For the text-containing cell, return its midpoint in (X, Y) coordinate format. 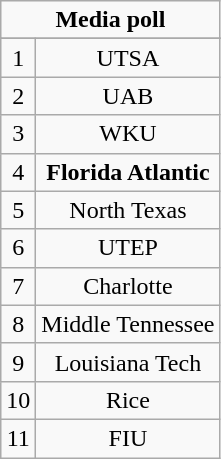
7 (18, 286)
WKU (128, 134)
8 (18, 324)
Media poll (110, 20)
5 (18, 210)
9 (18, 362)
FIU (128, 438)
11 (18, 438)
Louisiana Tech (128, 362)
6 (18, 248)
Rice (128, 400)
2 (18, 96)
Charlotte (128, 286)
1 (18, 58)
4 (18, 172)
10 (18, 400)
North Texas (128, 210)
Middle Tennessee (128, 324)
UTEP (128, 248)
UAB (128, 96)
UTSA (128, 58)
Florida Atlantic (128, 172)
3 (18, 134)
